From the cell containing the given text, extract its center point as (X, Y) coordinate. 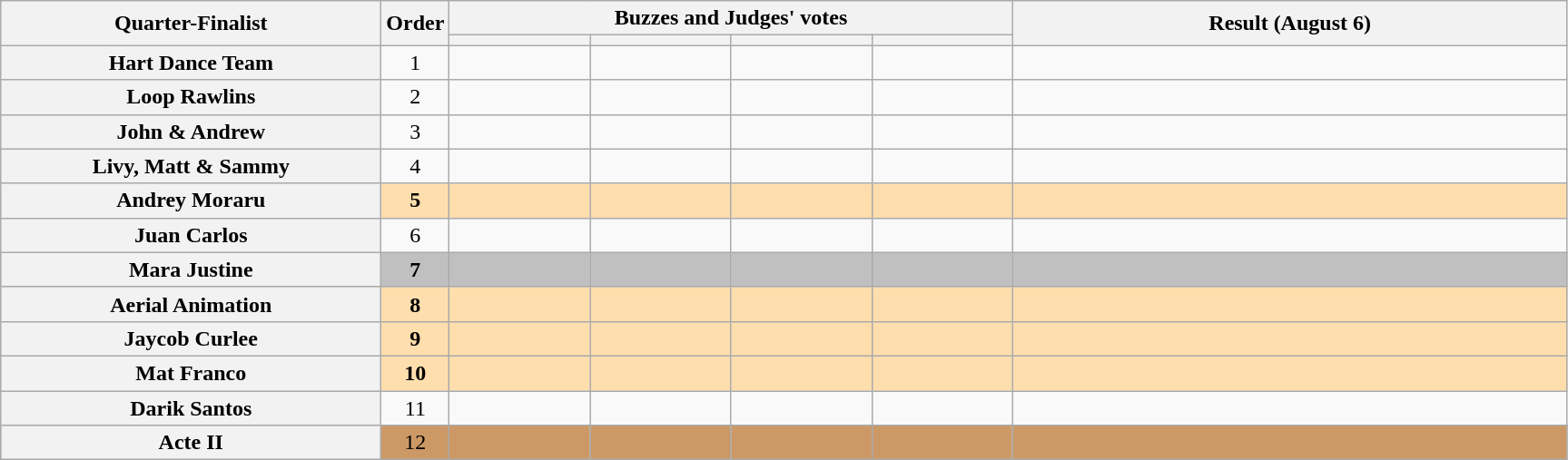
Andrey Moraru (191, 201)
John & Andrew (191, 132)
Aerial Animation (191, 304)
Result (August 6) (1289, 24)
9 (416, 338)
4 (416, 166)
12 (416, 443)
Darik Santos (191, 407)
Quarter-Finalist (191, 24)
1 (416, 63)
Mat Franco (191, 373)
Buzzes and Judges' votes (731, 18)
Livy, Matt & Sammy (191, 166)
8 (416, 304)
Mara Justine (191, 269)
Juan Carlos (191, 235)
Loop Rawlins (191, 97)
11 (416, 407)
Acte II (191, 443)
2 (416, 97)
Jaycob Curlee (191, 338)
6 (416, 235)
7 (416, 269)
3 (416, 132)
Order (416, 24)
10 (416, 373)
5 (416, 201)
Hart Dance Team (191, 63)
